Return the (x, y) coordinate for the center point of the cell that contains the specified text.  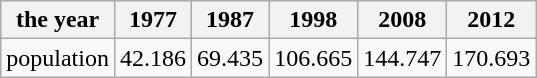
population (58, 58)
the year (58, 20)
106.665 (314, 58)
170.693 (492, 58)
2008 (402, 20)
1998 (314, 20)
1977 (152, 20)
2012 (492, 20)
1987 (230, 20)
144.747 (402, 58)
42.186 (152, 58)
69.435 (230, 58)
